From the cell containing the given text, extract its center point as [x, y] coordinate. 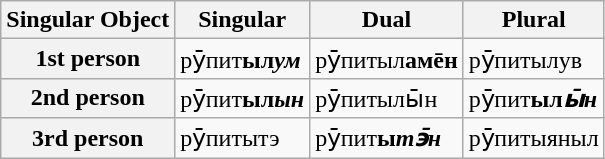
2nd person [88, 98]
1st person [88, 59]
рӯпитылын [242, 98]
Singular Object [88, 20]
рӯпитытэ̄н [387, 138]
рӯпитытэ [242, 138]
рӯпитылум [242, 59]
Dual [387, 20]
Plural [534, 20]
рӯпитыяныл [534, 138]
рӯпитылув [534, 59]
Singular [242, 20]
рӯпитыламēн [387, 59]
3rd person [88, 138]
